From the cell containing the given text, extract its center point as (X, Y) coordinate. 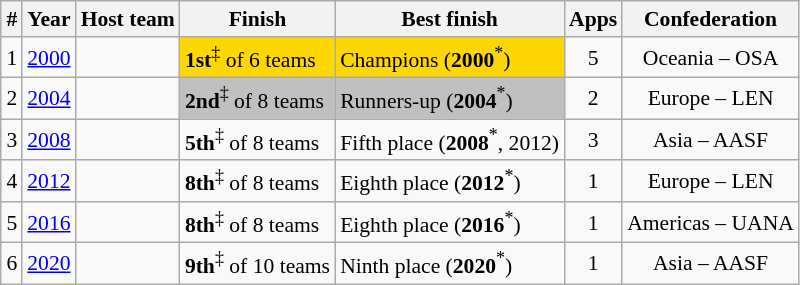
Apps (593, 19)
Eighth place (2012*) (450, 182)
Eighth place (2016*) (450, 222)
2000 (48, 58)
5th‡ of 8 teams (258, 140)
Ninth place (2020*) (450, 264)
2012 (48, 182)
2020 (48, 264)
Americas – UANA (710, 222)
Year (48, 19)
4 (12, 182)
2004 (48, 98)
2nd‡ of 8 teams (258, 98)
Host team (128, 19)
2016 (48, 222)
# (12, 19)
Runners-up (2004*) (450, 98)
1st‡ of 6 teams (258, 58)
Fifth place (2008*, 2012) (450, 140)
Champions (2000*) (450, 58)
2008 (48, 140)
Oceania – OSA (710, 58)
9th‡ of 10 teams (258, 264)
Best finish (450, 19)
Confederation (710, 19)
Finish (258, 19)
6 (12, 264)
